Extract the (x, y) coordinate from the center of the cell holding the provided text.  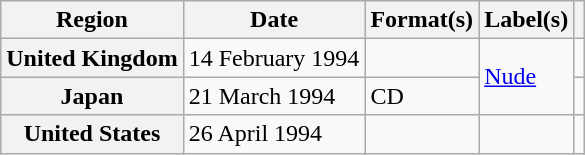
26 April 1994 (274, 134)
Region (92, 20)
United Kingdom (92, 58)
Nude (526, 77)
Date (274, 20)
Format(s) (422, 20)
21 March 1994 (274, 96)
14 February 1994 (274, 58)
United States (92, 134)
Label(s) (526, 20)
CD (422, 96)
Japan (92, 96)
